From the cell containing the given text, extract its center point as (X, Y) coordinate. 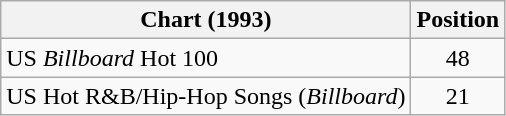
US Hot R&B/Hip-Hop Songs (Billboard) (206, 96)
US Billboard Hot 100 (206, 58)
48 (458, 58)
21 (458, 96)
Position (458, 20)
Chart (1993) (206, 20)
